Provide the [x, y] coordinate of the cell's center where the given text is located.  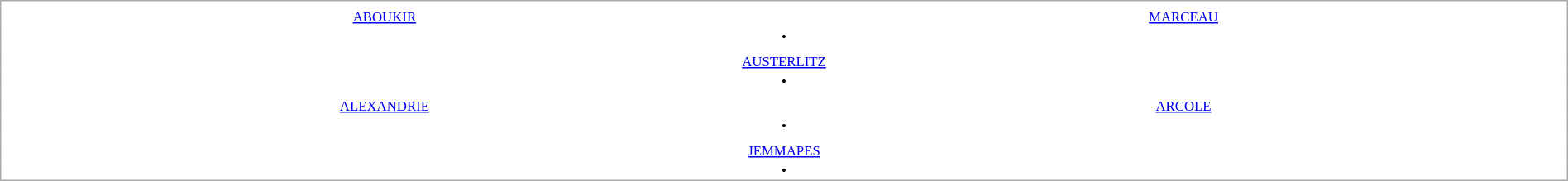
MARCEAU [1183, 17]
JEMMAPES [784, 150]
ALEXANDRIE [384, 106]
ARCOLE [1183, 106]
AUSTERLITZ [784, 61]
ABOUKIR [384, 17]
